Return (X, Y) of the center of cell containing provided text 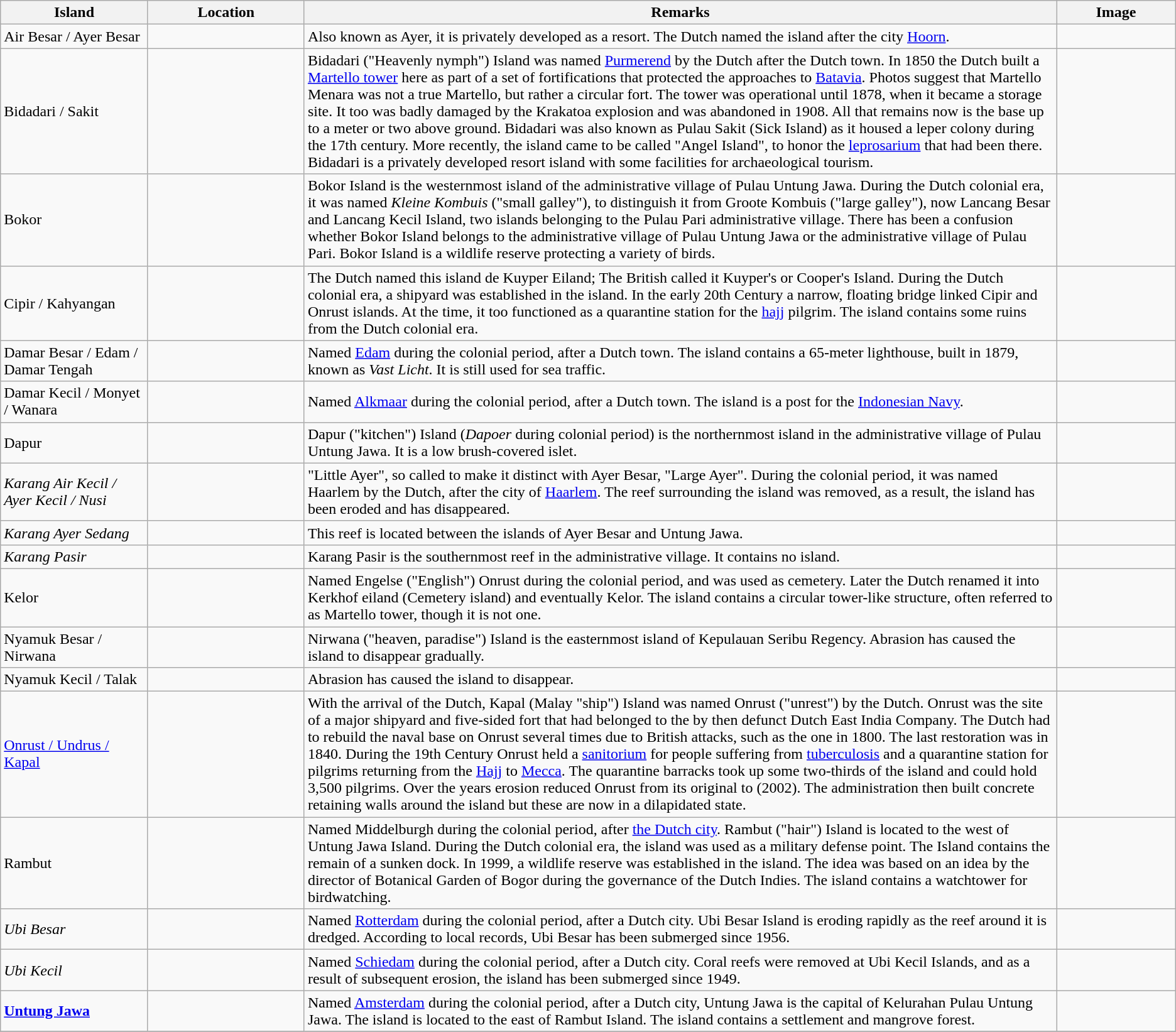
Karang Pasir is the southernmost reef in the administrative village. It contains no island. (680, 557)
Remarks (680, 13)
Karang Pasir (74, 557)
Air Besar / Ayer Besar (74, 36)
Karang Air Kecil / Ayer Kecil / Nusi (74, 492)
Location (226, 13)
Onrust / Undrus / Kapal (74, 754)
Ubi Kecil (74, 970)
Cipir / Kahyangan (74, 303)
Island (74, 13)
Nirwana ("heaven, paradise") Island is the easternmost island of Kepulauan Seribu Regency. Abrasion has caused the island to disappear gradually. (680, 647)
Rambut (74, 863)
Damar Besar / Edam / Damar Tengah (74, 361)
Bidadari / Sakit (74, 111)
Named Alkmaar during the colonial period, after a Dutch town. The island is a post for the Indonesian Navy. (680, 402)
Untung Jawa (74, 1011)
Dapur (74, 442)
Bokor (74, 220)
Abrasion has caused the island to disappear. (680, 680)
Nyamuk Kecil / Talak (74, 680)
Kelor (74, 597)
Image (1116, 13)
Damar Kecil / Monyet / Wanara (74, 402)
Also known as Ayer, it is privately developed as a resort. The Dutch named the island after the city Hoorn. (680, 36)
Nyamuk Besar / Nirwana (74, 647)
This reef is located between the islands of Ayer Besar and Untung Jawa. (680, 533)
Ubi Besar (74, 930)
Karang Ayer Sedang (74, 533)
